Search for the cell housing the specified text and yield its [x, y] center coordinate. 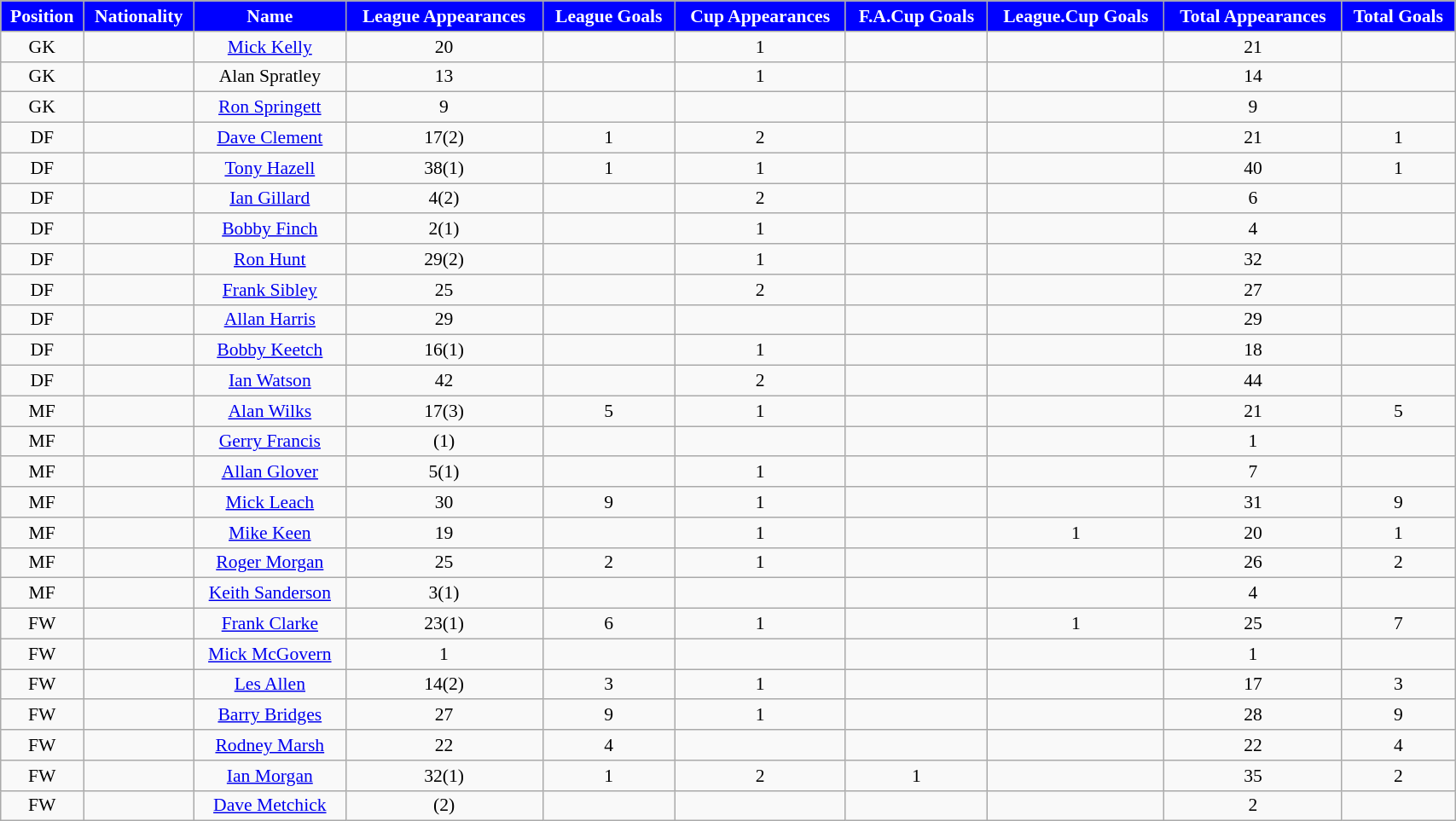
32 [1253, 259]
Position [43, 16]
17(3) [444, 411]
28 [1253, 715]
Frank Clarke [270, 624]
Mick McGovern [270, 654]
31 [1253, 502]
(2) [444, 806]
Ian Gillard [270, 199]
Alan Wilks [270, 411]
Mike Keen [270, 533]
13 [444, 77]
Allan Harris [270, 320]
17 [1253, 685]
2(1) [444, 229]
Cup Appearances [759, 16]
23(1) [444, 624]
Total Appearances [1253, 16]
Name [270, 16]
Mick Kelly [270, 47]
3(1) [444, 593]
Tony Hazell [270, 168]
Dave Clement [270, 138]
29(2) [444, 259]
Dave Metchick [270, 806]
18 [1253, 350]
Gerry Francis [270, 442]
Bobby Finch [270, 229]
Roger Morgan [270, 563]
Ron Hunt [270, 259]
Frank Sibley [270, 290]
Nationality [139, 16]
35 [1253, 776]
44 [1253, 381]
Ian Watson [270, 381]
14(2) [444, 685]
30 [444, 502]
4(2) [444, 199]
League.Cup Goals [1076, 16]
38(1) [444, 168]
32(1) [444, 776]
(1) [444, 442]
League Appearances [444, 16]
Alan Spratley [270, 77]
16(1) [444, 350]
Ian Morgan [270, 776]
Mick Leach [270, 502]
17(2) [444, 138]
Bobby Keetch [270, 350]
Rodney Marsh [270, 745]
14 [1253, 77]
Les Allen [270, 685]
5(1) [444, 472]
26 [1253, 563]
Keith Sanderson [270, 593]
Ron Springett [270, 107]
42 [444, 381]
19 [444, 533]
40 [1253, 168]
F.A.Cup Goals [916, 16]
Total Goals [1399, 16]
Barry Bridges [270, 715]
League Goals [609, 16]
Allan Glover [270, 472]
